Output the [X, Y] coordinate of the center of the cell containing the given text.  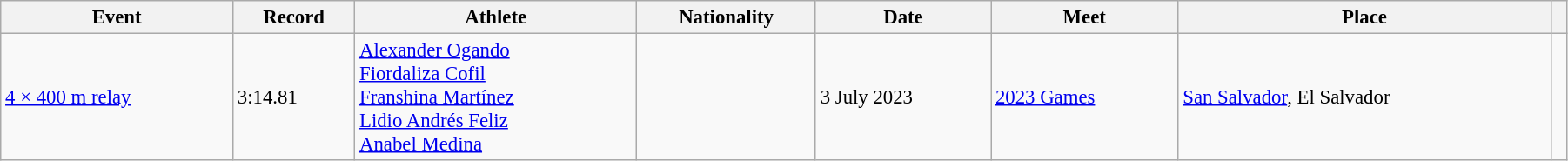
3:14.81 [294, 97]
2023 Games [1084, 97]
Alexander OgandoFiordaliza CofilFranshina MartínezLidio Andrés FelizAnabel Medina [496, 97]
Nationality [727, 17]
Event [117, 17]
3 July 2023 [903, 97]
Record [294, 17]
Place [1364, 17]
Athlete [496, 17]
4 × 400 m relay [117, 97]
San Salvador, El Salvador [1364, 97]
Date [903, 17]
Meet [1084, 17]
